For the text-containing cell, return its midpoint in (X, Y) coordinate format. 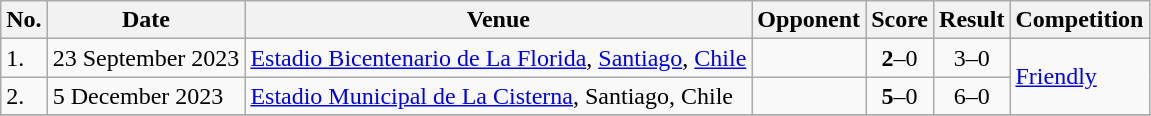
Opponent (809, 20)
Competition (1080, 20)
2. (24, 96)
6–0 (972, 96)
No. (24, 20)
Venue (498, 20)
Date (146, 20)
Score (900, 20)
Estadio Municipal de La Cisterna, Santiago, Chile (498, 96)
Estadio Bicentenario de La Florida, Santiago, Chile (498, 58)
Result (972, 20)
5–0 (900, 96)
1. (24, 58)
Friendly (1080, 77)
23 September 2023 (146, 58)
2–0 (900, 58)
5 December 2023 (146, 96)
3–0 (972, 58)
